Find where the given text appears and provide that cell's center as (X, Y) coordinate. 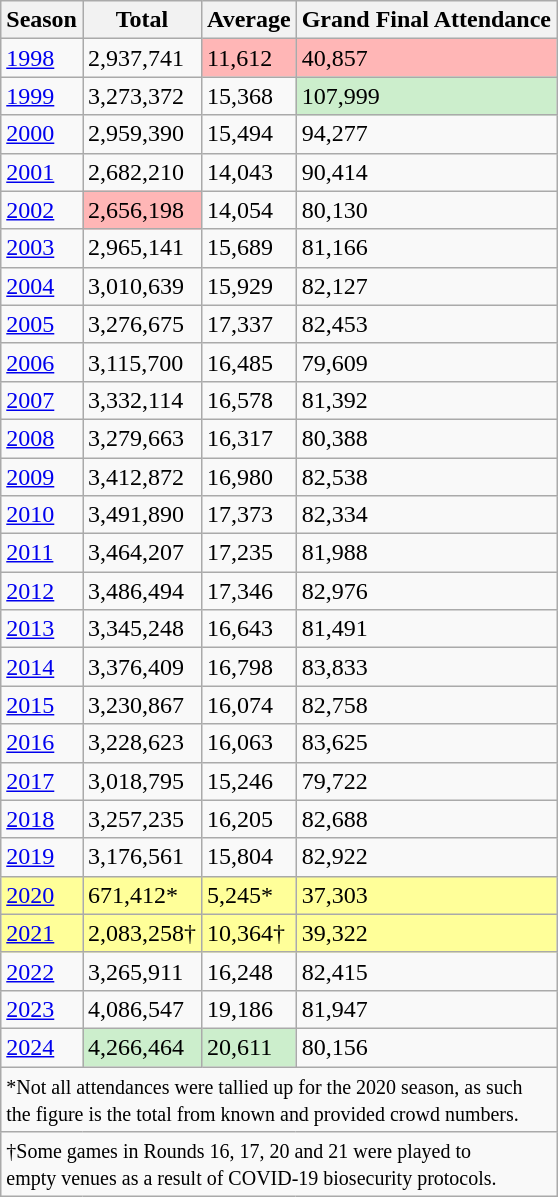
*Not all attendances were tallied up for the 2020 season, as such the figure is the total from known and provided crowd numbers. (279, 1098)
4,266,464 (142, 1047)
3,257,235 (142, 819)
2008 (42, 438)
2003 (42, 248)
80,388 (426, 438)
16,798 (250, 667)
5,245* (250, 895)
3,115,700 (142, 362)
2,959,390 (142, 134)
2010 (42, 515)
82,334 (426, 515)
39,322 (426, 933)
10,364† (250, 933)
15,929 (250, 286)
2023 (42, 1009)
3,486,494 (142, 591)
11,612 (250, 58)
2018 (42, 819)
2014 (42, 667)
15,368 (250, 96)
2020 (42, 895)
17,235 (250, 553)
17,337 (250, 324)
2013 (42, 629)
2011 (42, 553)
2006 (42, 362)
40,857 (426, 58)
81,988 (426, 553)
Average (250, 20)
19,186 (250, 1009)
16,578 (250, 400)
3,176,561 (142, 857)
3,376,409 (142, 667)
2005 (42, 324)
1998 (42, 58)
16,643 (250, 629)
81,491 (426, 629)
2,083,258† (142, 933)
20,611 (250, 1047)
16,074 (250, 705)
2009 (42, 477)
82,758 (426, 705)
3,412,872 (142, 477)
82,688 (426, 819)
81,392 (426, 400)
3,230,867 (142, 705)
107,999 (426, 96)
1999 (42, 96)
671,412* (142, 895)
82,976 (426, 591)
3,273,372 (142, 96)
3,010,639 (142, 286)
2004 (42, 286)
17,373 (250, 515)
2000 (42, 134)
81,166 (426, 248)
3,464,207 (142, 553)
16,317 (250, 438)
90,414 (426, 172)
14,043 (250, 172)
Season (42, 20)
80,156 (426, 1047)
82,922 (426, 857)
3,276,675 (142, 324)
2016 (42, 743)
37,303 (426, 895)
81,947 (426, 1009)
3,491,890 (142, 515)
15,246 (250, 781)
83,833 (426, 667)
3,345,248 (142, 629)
16,205 (250, 819)
2,656,198 (142, 210)
82,415 (426, 971)
2022 (42, 971)
2,937,741 (142, 58)
†Some games in Rounds 16, 17, 20 and 21 were played to empty venues as a result of COVID-19 biosecurity protocols. (279, 1164)
17,346 (250, 591)
79,609 (426, 362)
3,279,663 (142, 438)
2002 (42, 210)
3,018,795 (142, 781)
16,063 (250, 743)
16,980 (250, 477)
80,130 (426, 210)
3,265,911 (142, 971)
14,054 (250, 210)
2021 (42, 933)
3,332,114 (142, 400)
83,625 (426, 743)
82,538 (426, 477)
15,804 (250, 857)
16,248 (250, 971)
79,722 (426, 781)
Grand Final Attendance (426, 20)
Total (142, 20)
2015 (42, 705)
94,277 (426, 134)
16,485 (250, 362)
2007 (42, 400)
2017 (42, 781)
4,086,547 (142, 1009)
2,682,210 (142, 172)
3,228,623 (142, 743)
2024 (42, 1047)
2,965,141 (142, 248)
15,689 (250, 248)
2001 (42, 172)
82,453 (426, 324)
2012 (42, 591)
2019 (42, 857)
15,494 (250, 134)
82,127 (426, 286)
